Detect which cell encompasses the target text, then output its (x, y) center coordinate. 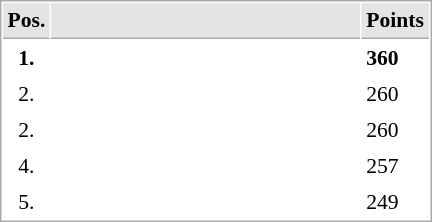
360 (396, 57)
1. (26, 57)
4. (26, 165)
249 (396, 201)
257 (396, 165)
Pos. (26, 21)
Points (396, 21)
5. (26, 201)
